For the text-containing cell, return its midpoint in [x, y] coordinate format. 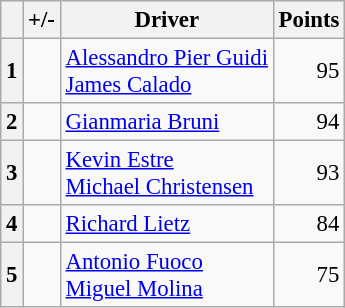
Driver [166, 20]
4 [12, 224]
+/- [42, 20]
84 [308, 224]
Kevin Estre Michael Christensen [166, 174]
2 [12, 122]
Points [308, 20]
Antonio Fuoco Miguel Molina [166, 276]
95 [308, 72]
Alessandro Pier Guidi James Calado [166, 72]
94 [308, 122]
Richard Lietz [166, 224]
93 [308, 174]
Gianmaria Bruni [166, 122]
75 [308, 276]
3 [12, 174]
5 [12, 276]
1 [12, 72]
